Capture the cell that displays the provided text and extract its [X, Y] central coordinate. 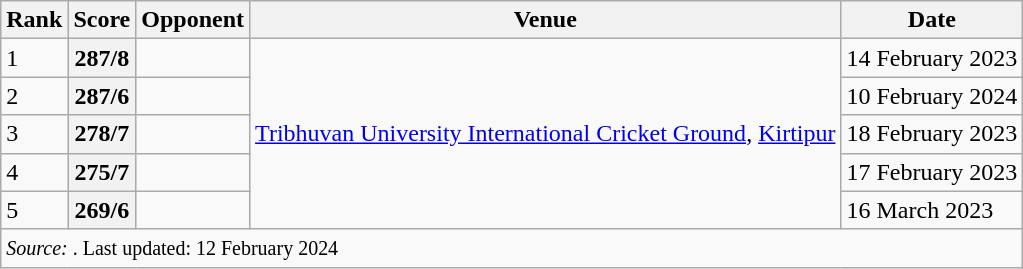
Source: . Last updated: 12 February 2024 [512, 248]
Tribhuvan University International Cricket Ground, Kirtipur [546, 134]
Date [932, 20]
16 March 2023 [932, 210]
Rank [34, 20]
14 February 2023 [932, 58]
287/8 [102, 58]
Opponent [193, 20]
1 [34, 58]
5 [34, 210]
18 February 2023 [932, 134]
17 February 2023 [932, 172]
2 [34, 96]
278/7 [102, 134]
4 [34, 172]
287/6 [102, 96]
269/6 [102, 210]
Venue [546, 20]
3 [34, 134]
10 February 2024 [932, 96]
Score [102, 20]
275/7 [102, 172]
